Capture the cell that displays the provided text and extract its (X, Y) central coordinate. 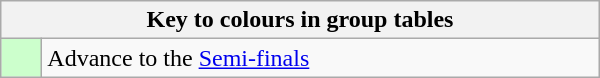
Advance to the Semi-finals (320, 58)
Key to colours in group tables (300, 20)
